Capture the cell that displays the provided text and extract its (x, y) central coordinate. 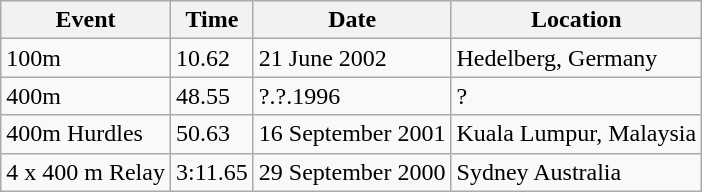
Hedelberg, Germany (576, 58)
100m (86, 58)
29 September 2000 (352, 172)
3:11.65 (212, 172)
Location (576, 20)
? (576, 96)
10.62 (212, 58)
50.63 (212, 134)
400m Hurdles (86, 134)
Sydney Australia (576, 172)
16 September 2001 (352, 134)
Kuala Lumpur, Malaysia (576, 134)
Date (352, 20)
4 x 400 m Relay (86, 172)
Event (86, 20)
Time (212, 20)
48.55 (212, 96)
21 June 2002 (352, 58)
400m (86, 96)
?.?.1996 (352, 96)
